From the cell containing the given text, extract its center point as [x, y] coordinate. 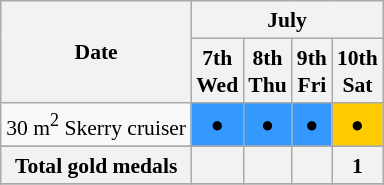
7thWed [217, 70]
10thSat [358, 70]
9thFri [312, 70]
Date [96, 52]
8thThu [268, 70]
Total gold medals [96, 164]
1 [358, 164]
30 m2 Skerry cruiser [96, 124]
July [287, 20]
